For the text-containing cell, return its midpoint in [x, y] coordinate format. 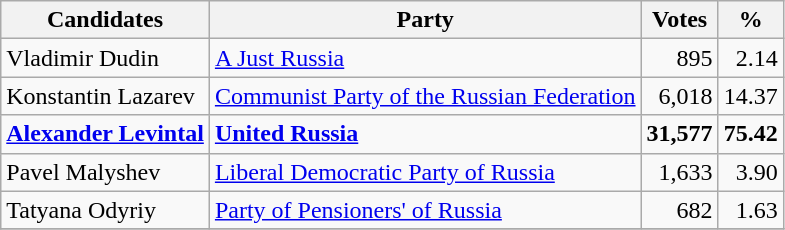
Liberal Democratic Party of Russia [425, 172]
31,577 [680, 134]
Alexander Levintal [106, 134]
Party [425, 20]
Tatyana Odyriy [106, 210]
Pavel Malyshev [106, 172]
Candidates [106, 20]
United Russia [425, 134]
Vladimir Dudin [106, 58]
75.42 [750, 134]
Votes [680, 20]
6,018 [680, 96]
Party of Pensioners' of Russia [425, 210]
14.37 [750, 96]
682 [680, 210]
Konstantin Lazarev [106, 96]
1,633 [680, 172]
% [750, 20]
1.63 [750, 210]
A Just Russia [425, 58]
895 [680, 58]
Communist Party of the Russian Federation [425, 96]
2.14 [750, 58]
3.90 [750, 172]
